Return the [X, Y] coordinate for the center point of the cell that contains the specified text.  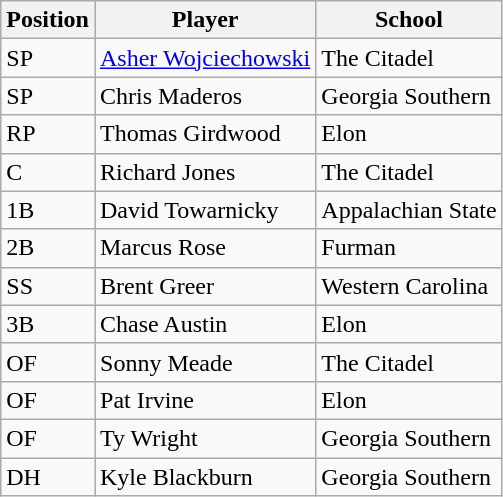
Chris Maderos [204, 96]
Chase Austin [204, 324]
Position [48, 20]
SS [48, 286]
Pat Irvine [204, 400]
DH [48, 477]
Brent Greer [204, 286]
Kyle Blackburn [204, 477]
Thomas Girdwood [204, 134]
C [48, 172]
Furman [409, 248]
David Towarnicky [204, 210]
1B [48, 210]
Western Carolina [409, 286]
Appalachian State [409, 210]
3B [48, 324]
School [409, 20]
Marcus Rose [204, 248]
Player [204, 20]
Ty Wright [204, 438]
Sonny Meade [204, 362]
Richard Jones [204, 172]
RP [48, 134]
2B [48, 248]
Asher Wojciechowski [204, 58]
